Detect which cell encompasses the target text, then output its (X, Y) center coordinate. 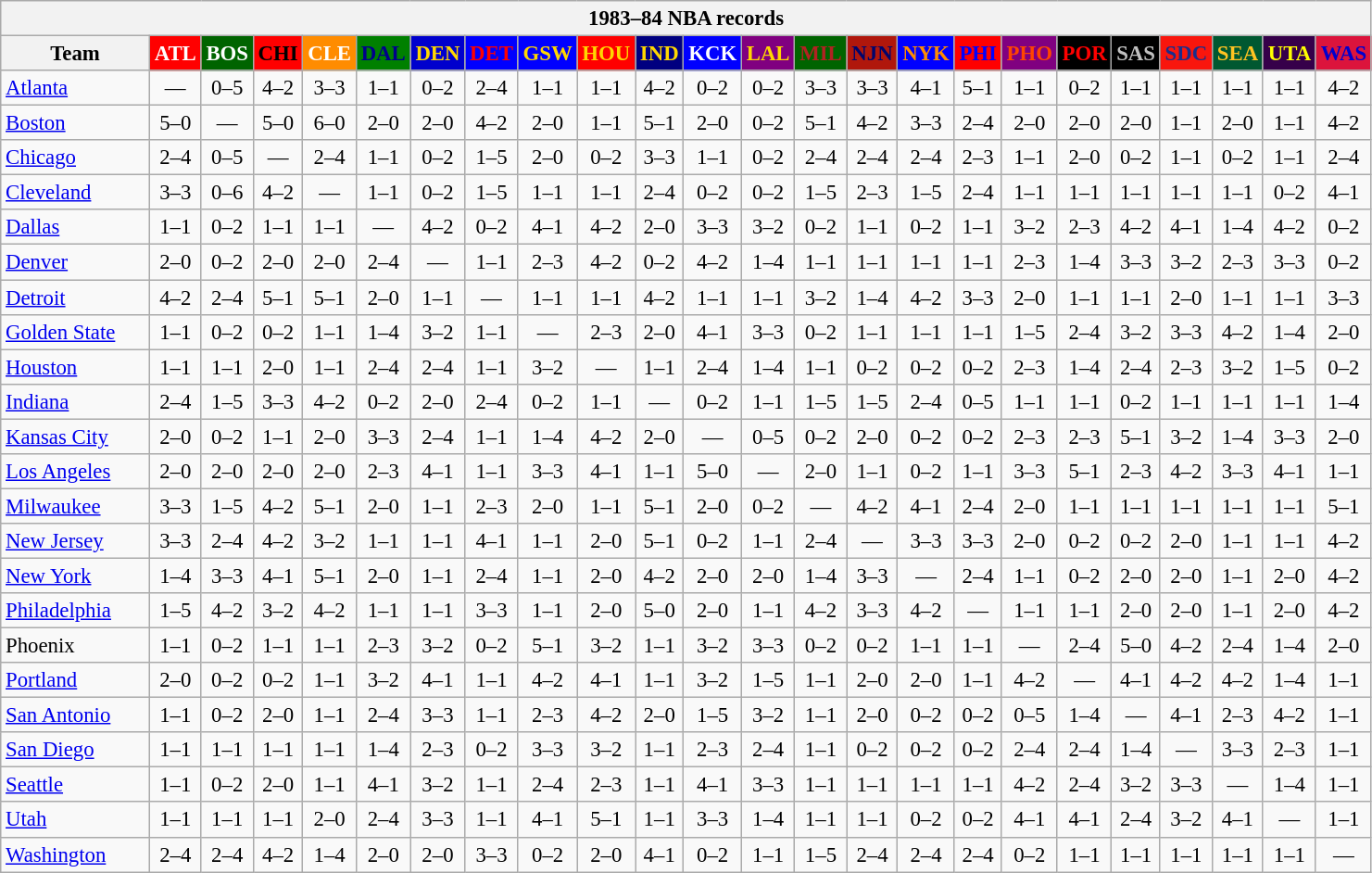
NJN (873, 54)
Boston (76, 123)
Golden State (76, 332)
Chicago (76, 158)
PHO (1029, 54)
Milwaukee (76, 506)
NYK (926, 54)
Indiana (76, 401)
Phoenix (76, 646)
POR (1084, 54)
Washington (76, 854)
CLE (330, 54)
DAL (384, 54)
BOS (227, 54)
Kansas City (76, 436)
SEA (1238, 54)
Dallas (76, 227)
Seattle (76, 785)
6–0 (330, 123)
Team (76, 54)
HOU (606, 54)
Philadelphia (76, 611)
CHI (278, 54)
Detroit (76, 297)
Cleveland (76, 193)
GSW (548, 54)
SAS (1136, 54)
WAS (1343, 54)
San Antonio (76, 715)
ATL (175, 54)
PHI (978, 54)
DET (491, 54)
KCK (713, 54)
DEN (437, 54)
Atlanta (76, 88)
Los Angeles (76, 472)
0–6 (227, 193)
Denver (76, 262)
1983–84 NBA records (686, 19)
Houston (76, 367)
IND (660, 54)
San Diego (76, 750)
LAL (767, 54)
UTA (1290, 54)
New Jersey (76, 541)
SDC (1186, 54)
Utah (76, 820)
Portland (76, 680)
New York (76, 576)
MIL (821, 54)
